Scan for the cell matching the given text and deliver its [x, y] coordinate at center. 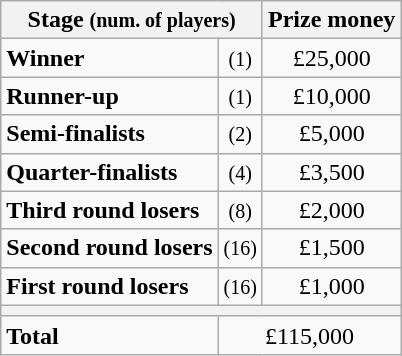
Winner [110, 58]
£3,500 [331, 172]
£25,000 [331, 58]
First round losers [110, 286]
£2,000 [331, 210]
Second round losers [110, 248]
(4) [240, 172]
£1,500 [331, 248]
Semi-finalists [110, 134]
Total [110, 335]
Stage (num. of players) [132, 20]
£115,000 [310, 335]
(2) [240, 134]
Third round losers [110, 210]
Runner-up [110, 96]
Quarter-finalists [110, 172]
£5,000 [331, 134]
Prize money [331, 20]
(8) [240, 210]
£1,000 [331, 286]
£10,000 [331, 96]
